Determine the (X, Y) coordinate at the center of the cell enclosing the given text.  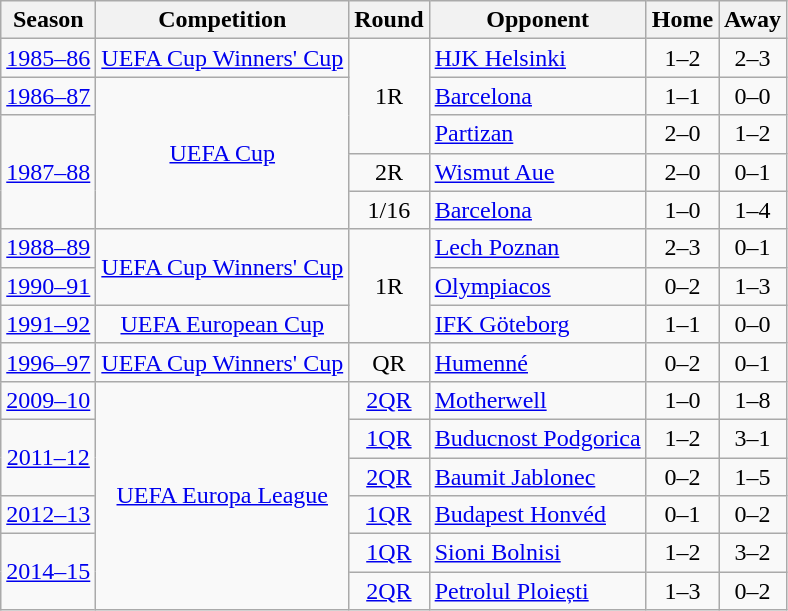
QR (389, 362)
UEFA Cup (222, 153)
Sioni Bolnisi (538, 553)
HJK Helsinki (538, 58)
1991–92 (48, 324)
2011–12 (48, 457)
Season (48, 20)
Motherwell (538, 400)
Partizan (538, 134)
1996–97 (48, 362)
2012–13 (48, 515)
2R (389, 172)
Lech Poznan (538, 248)
Petrolul Ploiești (538, 591)
3–2 (753, 553)
1986–87 (48, 96)
Olympiacos (538, 286)
Competition (222, 20)
2014–15 (48, 572)
Opponent (538, 20)
Buducnost Podgorica (538, 438)
UEFA European Cup (222, 324)
1/16 (389, 210)
1–5 (753, 477)
Round (389, 20)
UEFA Europa League (222, 495)
Wismut Aue (538, 172)
Away (753, 20)
3–1 (753, 438)
2009–10 (48, 400)
Budapest Honvéd (538, 515)
1985–86 (48, 58)
1–8 (753, 400)
IFK Göteborg (538, 324)
1987–88 (48, 172)
Humenné (538, 362)
1–4 (753, 210)
Home (682, 20)
1990–91 (48, 286)
1988–89 (48, 248)
Baumit Jablonec (538, 477)
